Locate the cell with the specified text and output its [X, Y] center coordinate. 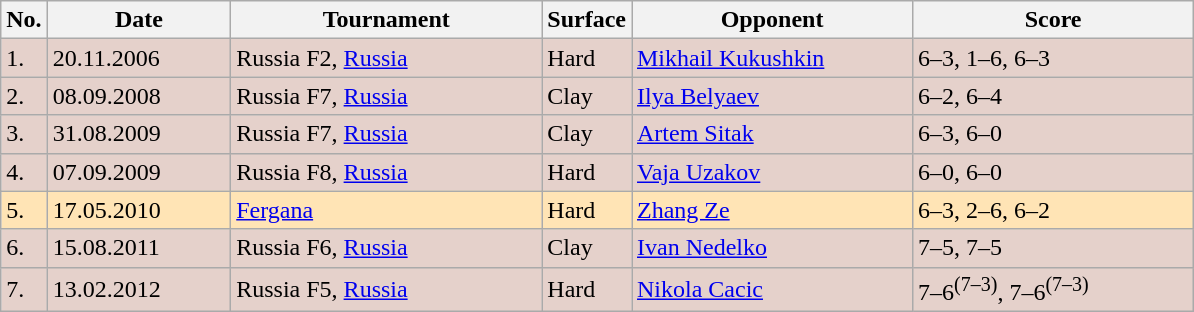
6–3, 2–6, 6–2 [1054, 210]
17.05.2010 [139, 210]
1. [24, 58]
3. [24, 134]
4. [24, 172]
20.11.2006 [139, 58]
Tournament [386, 20]
Mikhail Kukushkin [772, 58]
2. [24, 96]
Ivan Nedelko [772, 248]
No. [24, 20]
Russia F8, Russia [386, 172]
6–3, 1–6, 6–3 [1054, 58]
6–3, 6–0 [1054, 134]
Russia F6, Russia [386, 248]
Fergana [386, 210]
6–2, 6–4 [1054, 96]
08.09.2008 [139, 96]
7–5, 7–5 [1054, 248]
Date [139, 20]
Nikola Cacic [772, 290]
Russia F5, Russia [386, 290]
5. [24, 210]
Vaja Uzakov [772, 172]
13.02.2012 [139, 290]
Russia F2, Russia [386, 58]
6–0, 6–0 [1054, 172]
Ilya Belyaev [772, 96]
15.08.2011 [139, 248]
Zhang Ze [772, 210]
7. [24, 290]
6. [24, 248]
Artem Sitak [772, 134]
Opponent [772, 20]
Score [1054, 20]
07.09.2009 [139, 172]
31.08.2009 [139, 134]
7–6(7–3), 7–6(7–3) [1054, 290]
Surface [587, 20]
